Scan for the cell matching the given text and deliver its (x, y) coordinate at center. 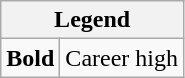
Legend (92, 20)
Career high (122, 58)
Bold (30, 58)
